Return the (x, y) coordinate for the center point of the cell that contains the specified text.  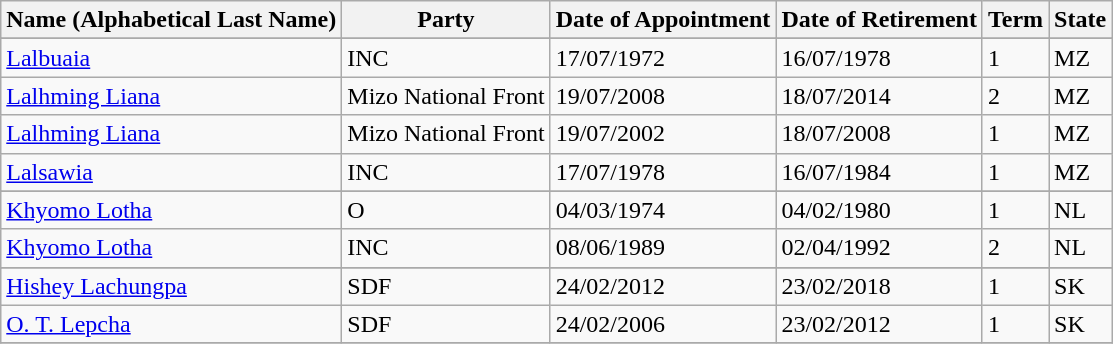
23/02/2018 (880, 286)
Hishey Lachungpa (172, 286)
16/07/1984 (880, 172)
Lalsawia (172, 172)
O (446, 210)
Lalbuaia (172, 58)
O. T. Lepcha (172, 324)
24/02/2006 (663, 324)
Name (Alphabetical Last Name) (172, 20)
19/07/2008 (663, 96)
24/02/2012 (663, 286)
17/07/1972 (663, 58)
Party (446, 20)
Date of Retirement (880, 20)
17/07/1978 (663, 172)
08/06/1989 (663, 248)
18/07/2008 (880, 134)
19/07/2002 (663, 134)
04/03/1974 (663, 210)
23/02/2012 (880, 324)
04/02/1980 (880, 210)
Term (1015, 20)
18/07/2014 (880, 96)
Date of Appointment (663, 20)
16/07/1978 (880, 58)
02/04/1992 (880, 248)
State (1080, 20)
